Pinpoint the cell where the given text exists, returning its (X, Y) midpoint coordinate. 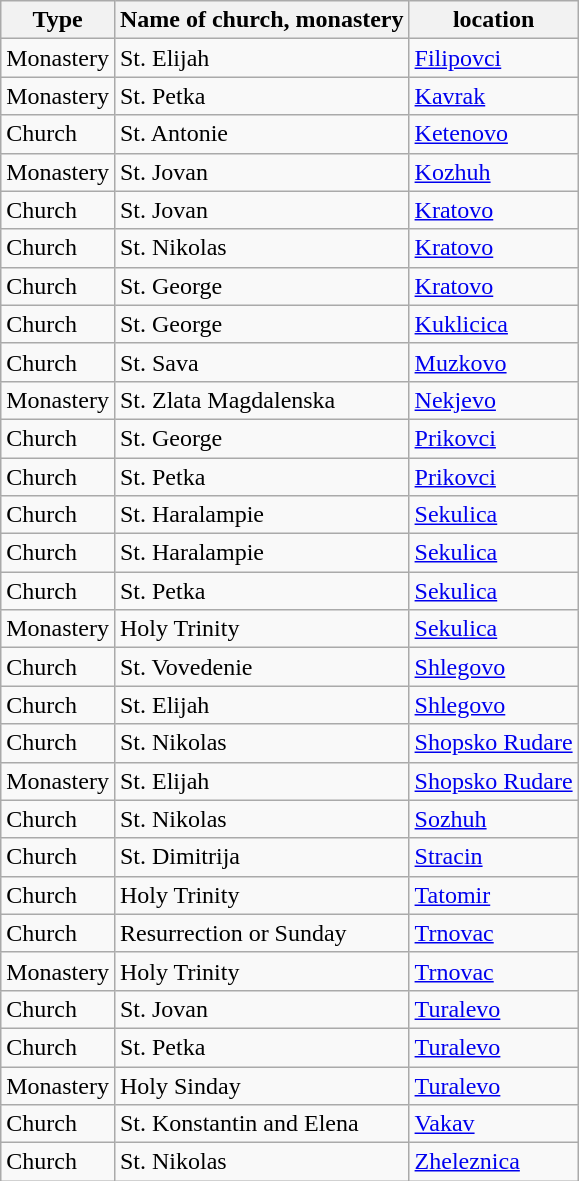
Nekjevo (494, 400)
St. Zlata Magdalenska (262, 400)
Kavrak (494, 96)
St. Konstantin and Elena (262, 1124)
Type (58, 20)
Name of church, monastery (262, 20)
Ketenovo (494, 134)
St. Sava (262, 362)
Filipovci (494, 58)
Sozhuh (494, 819)
St. Vovedenie (262, 667)
Kozhuh (494, 172)
Zheleznica (494, 1162)
St. Dimitrija (262, 857)
Vakav (494, 1124)
Tatomir (494, 895)
Resurrection or Sunday (262, 933)
Holy Sinday (262, 1085)
Kuklicica (494, 324)
Stracin (494, 857)
Muzkovo (494, 362)
St. Antonie (262, 134)
location (494, 20)
